Find where the given text appears and provide that cell's center as (X, Y) coordinate. 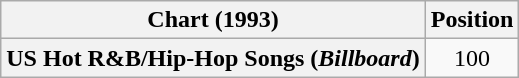
Chart (1993) (213, 20)
Position (472, 20)
100 (472, 58)
US Hot R&B/Hip-Hop Songs (Billboard) (213, 58)
